From the cell containing the given text, extract its center point as [X, Y] coordinate. 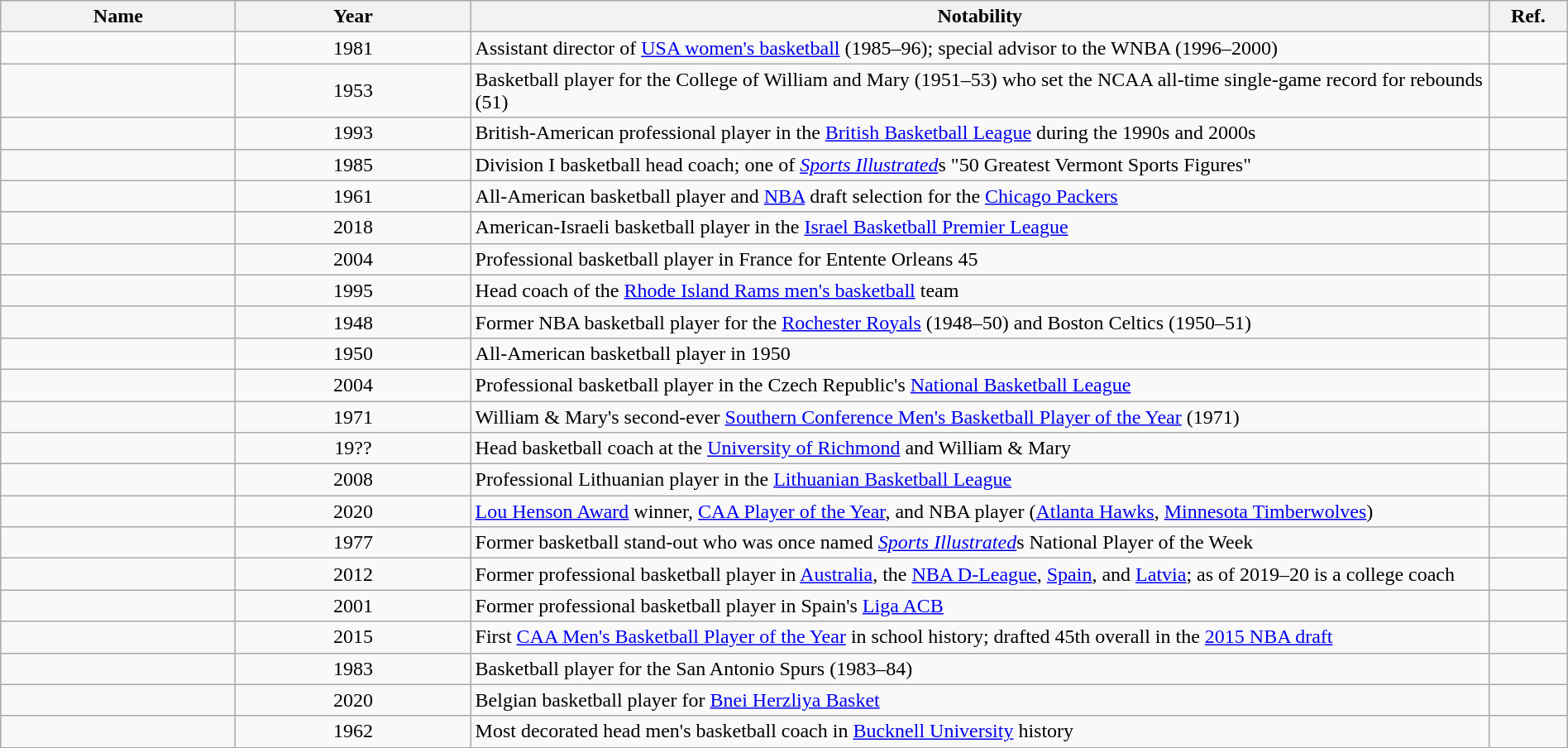
1981 [353, 48]
Professional basketball player in France for Entente Orleans 45 [979, 259]
1962 [353, 731]
Lou Henson Award winner, CAA Player of the Year, and NBA player (Atlanta Hawks, Minnesota Timberwolves) [979, 511]
2008 [353, 480]
1995 [353, 290]
Professional Lithuanian player in the Lithuanian Basketball League [979, 480]
1983 [353, 669]
All-American basketball player and NBA draft selection for the Chicago Packers [979, 196]
Professional basketball player in the Czech Republic's National Basketball League [979, 385]
Head coach of the Rhode Island Rams men's basketball team [979, 290]
Belgian basketball player for Bnei Herzliya Basket [979, 700]
Ref. [1528, 17]
2015 [353, 637]
Basketball player for the San Antonio Spurs (1983–84) [979, 669]
Division I basketball head coach; one of Sports Illustrateds "50 Greatest Vermont Sports Figures" [979, 165]
2012 [353, 574]
Basketball player for the College of William and Mary (1951–53) who set the NCAA all-time single-game record for rebounds (51) [979, 91]
1961 [353, 196]
Head basketball coach at the University of Richmond and William & Mary [979, 448]
Former professional basketball player in Spain's Liga ACB [979, 606]
Name [118, 17]
1985 [353, 165]
All-American basketball player in 1950 [979, 353]
2001 [353, 606]
1950 [353, 353]
2018 [353, 228]
Assistant director of USA women's basketball (1985–96); special advisor to the WNBA (1996–2000) [979, 48]
1993 [353, 133]
First CAA Men's Basketball Player of the Year in school history; drafted 45th overall in the 2015 NBA draft [979, 637]
19?? [353, 448]
Year [353, 17]
Most decorated head men's basketball coach in Bucknell University history [979, 731]
American-Israeli basketball player in the Israel Basketball Premier League [979, 228]
1971 [353, 416]
William & Mary's second-ever Southern Conference Men's Basketball Player of the Year (1971) [979, 416]
British-American professional player in the British Basketball League during the 1990s and 2000s [979, 133]
1948 [353, 322]
Former NBA basketball player for the Rochester Royals (1948–50) and Boston Celtics (1950–51) [979, 322]
1977 [353, 543]
Former basketball stand-out who was once named Sports Illustrateds National Player of the Week [979, 543]
Notability [979, 17]
1953 [353, 91]
Former professional basketball player in Australia, the NBA D-League, Spain, and Latvia; as of 2019–20 is a college coach [979, 574]
